Find where the given text appears and provide that cell's center as (x, y) coordinate. 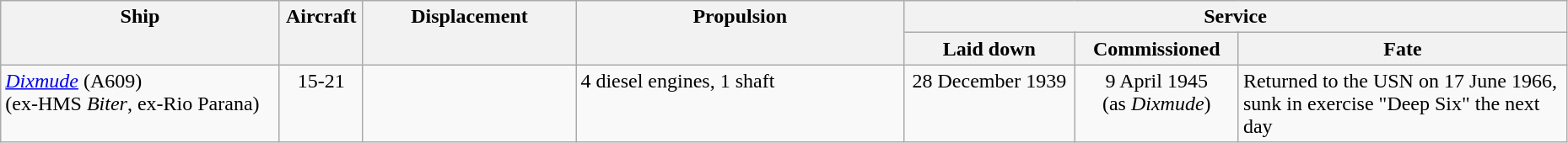
Aircraft (321, 33)
Service (1236, 17)
Laid down (989, 49)
Ship (140, 33)
Returned to the USN on 17 June 1966, sunk in exercise "Deep Six" the next day (1402, 103)
15-21 (321, 103)
Commissioned (1156, 49)
Propulsion (741, 33)
4 diesel engines, 1 shaft (741, 103)
Dixmude (A609)(ex-HMS Biter, ex-Rio Parana) (140, 103)
Fate (1402, 49)
28 December 1939 (989, 103)
Displacement (469, 33)
9 April 1945(as Dixmude) (1156, 103)
